Return the [x, y] coordinate for the center point of the cell that contains the specified text.  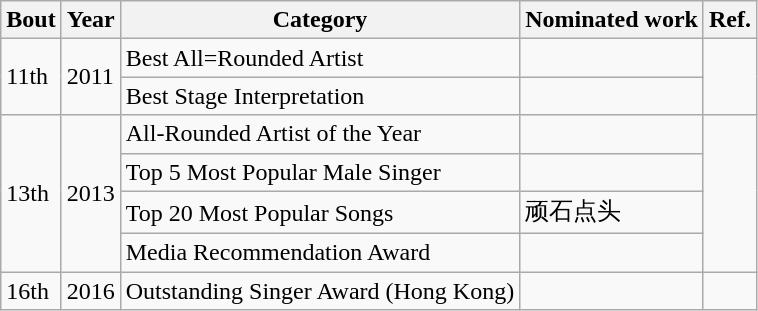
顽石点头 [612, 212]
2013 [90, 194]
Top 20 Most Popular Songs [320, 212]
Ref. [730, 20]
Best Stage Interpretation [320, 96]
Top 5 Most Popular Male Singer [320, 172]
Bout [31, 20]
2011 [90, 77]
13th [31, 194]
Category [320, 20]
2016 [90, 291]
Year [90, 20]
Nominated work [612, 20]
16th [31, 291]
Media Recommendation Award [320, 253]
Best All=Rounded Artist [320, 58]
All-Rounded Artist of the Year [320, 134]
11th [31, 77]
Outstanding Singer Award (Hong Kong) [320, 291]
